Determine the (x, y) coordinate at the center of the cell enclosing the given text.  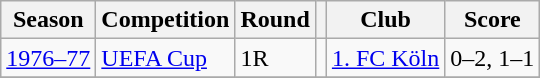
1976–77 (48, 58)
Score (492, 20)
Competition (166, 20)
Season (48, 20)
Club (385, 20)
Round (275, 20)
1. FC Köln (385, 58)
UEFA Cup (166, 58)
0–2, 1–1 (492, 58)
1R (275, 58)
